Search for the cell housing the specified text and yield its (x, y) center coordinate. 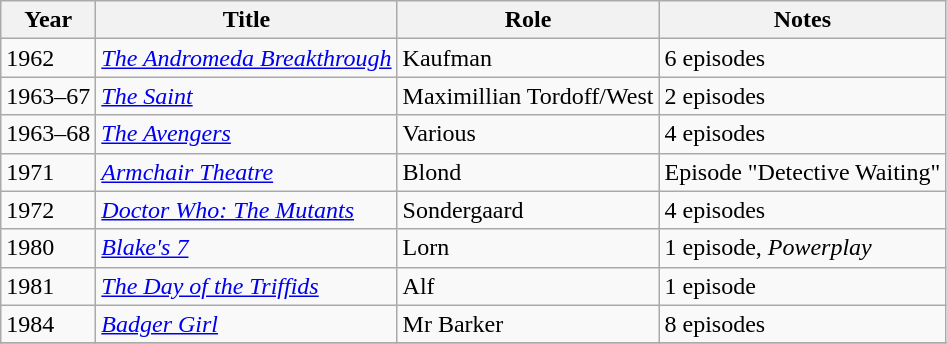
Notes (802, 20)
1971 (48, 172)
Year (48, 20)
Doctor Who: The Mutants (246, 210)
6 episodes (802, 58)
1980 (48, 248)
The Avengers (246, 134)
Mr Barker (528, 324)
Lorn (528, 248)
1963–68 (48, 134)
The Saint (246, 96)
Role (528, 20)
Blond (528, 172)
Title (246, 20)
Sondergaard (528, 210)
1972 (48, 210)
Alf (528, 286)
Maximillian Tordoff/West (528, 96)
8 episodes (802, 324)
1962 (48, 58)
Badger Girl (246, 324)
1984 (48, 324)
Armchair Theatre (246, 172)
Kaufman (528, 58)
The Day of the Triffids (246, 286)
2 episodes (802, 96)
The Andromeda Breakthrough (246, 58)
1 episode (802, 286)
Episode "Detective Waiting" (802, 172)
1 episode, Powerplay (802, 248)
Blake's 7 (246, 248)
1981 (48, 286)
Various (528, 134)
1963–67 (48, 96)
